Find where the given text appears and provide that cell's center as (X, Y) coordinate. 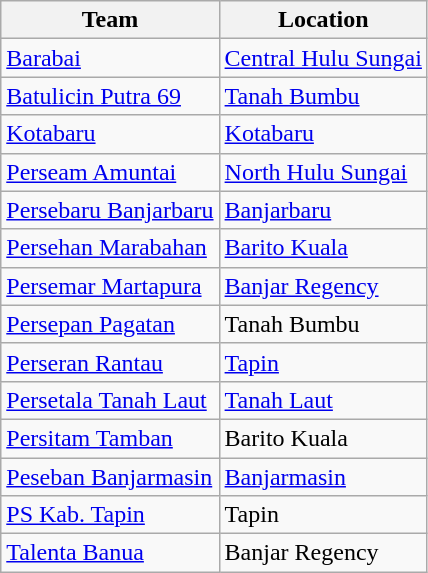
Location (323, 20)
Talenta Banua (110, 553)
North Hulu Sungai (323, 172)
Tanah Laut (323, 400)
Peseban Banjarmasin (110, 477)
Perseran Rantau (110, 362)
Persemar Martapura (110, 286)
Banjarmasin (323, 477)
Persebaru Banjarbaru (110, 210)
Perseam Amuntai (110, 172)
Banjarbaru (323, 210)
Persitam Tamban (110, 438)
Barabai (110, 58)
Persepan Pagatan (110, 324)
PS Kab. Tapin (110, 515)
Team (110, 20)
Central Hulu Sungai (323, 58)
Persehan Marabahan (110, 248)
Batulicin Putra 69 (110, 96)
Persetala Tanah Laut (110, 400)
